Extract the [X, Y] coordinate from the center of the cell holding the provided text.  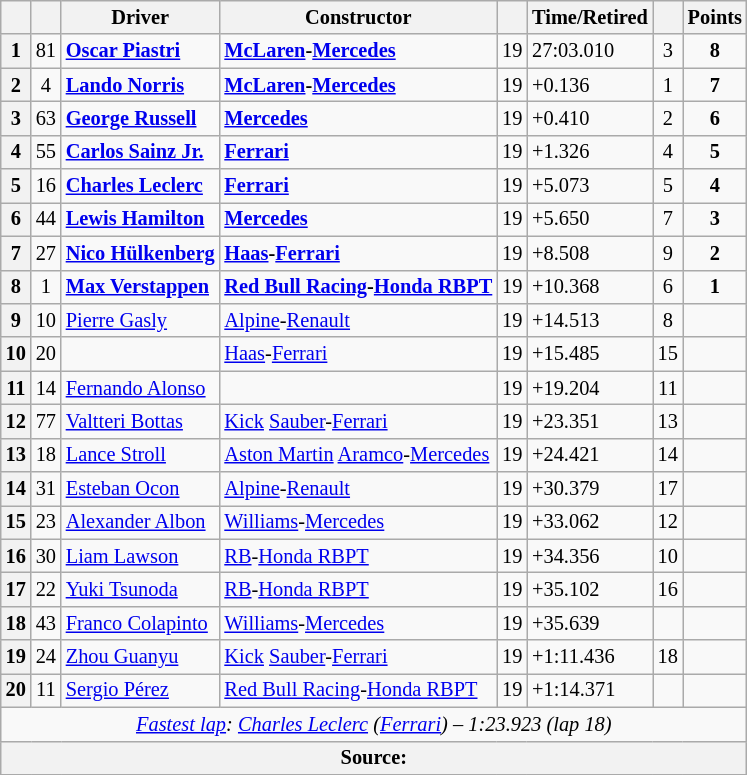
Constructor [358, 17]
23 [46, 522]
George Russell [140, 118]
Fernando Alonso [140, 388]
Liam Lawson [140, 556]
Esteban Ocon [140, 489]
Points [715, 17]
+35.102 [590, 589]
Nico Hülkenberg [140, 253]
+15.485 [590, 354]
Franco Colapinto [140, 623]
Lando Norris [140, 85]
Yuki Tsunoda [140, 589]
+14.513 [590, 320]
Driver [140, 17]
+1.326 [590, 152]
44 [46, 219]
Alexander Albon [140, 522]
27:03.010 [590, 51]
22 [46, 589]
Fastest lap: Charles Leclerc (Ferrari) – 1:23.923 (lap 18) [374, 724]
Valtteri Bottas [140, 421]
31 [46, 489]
+0.136 [590, 85]
+19.204 [590, 388]
+1:11.436 [590, 657]
+30.379 [590, 489]
63 [46, 118]
Source: [374, 758]
+5.073 [590, 186]
Pierre Gasly [140, 320]
43 [46, 623]
+5.650 [590, 219]
+34.356 [590, 556]
77 [46, 421]
Lance Stroll [140, 455]
81 [46, 51]
Carlos Sainz Jr. [140, 152]
+24.421 [590, 455]
+33.062 [590, 522]
+35.639 [590, 623]
Oscar Piastri [140, 51]
Time/Retired [590, 17]
Zhou Guanyu [140, 657]
Aston Martin Aramco-Mercedes [358, 455]
+8.508 [590, 253]
30 [46, 556]
55 [46, 152]
+23.351 [590, 421]
Lewis Hamilton [140, 219]
+1:14.371 [590, 690]
Sergio Pérez [140, 690]
24 [46, 657]
Charles Leclerc [140, 186]
+0.410 [590, 118]
27 [46, 253]
+10.368 [590, 287]
Max Verstappen [140, 287]
